Search for the cell housing the specified text and yield its (X, Y) center coordinate. 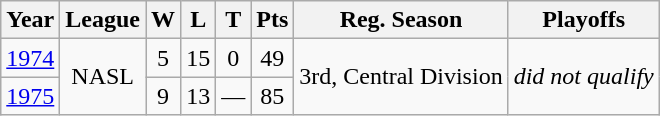
League (103, 20)
Pts (272, 20)
1975 (30, 96)
5 (164, 58)
3rd, Central Division (401, 77)
— (234, 96)
9 (164, 96)
Reg. Season (401, 20)
NASL (103, 77)
13 (198, 96)
0 (234, 58)
L (198, 20)
1974 (30, 58)
85 (272, 96)
15 (198, 58)
W (164, 20)
49 (272, 58)
Year (30, 20)
did not qualify (584, 77)
Playoffs (584, 20)
T (234, 20)
